Find where the given text appears and provide that cell's center as [X, Y] coordinate. 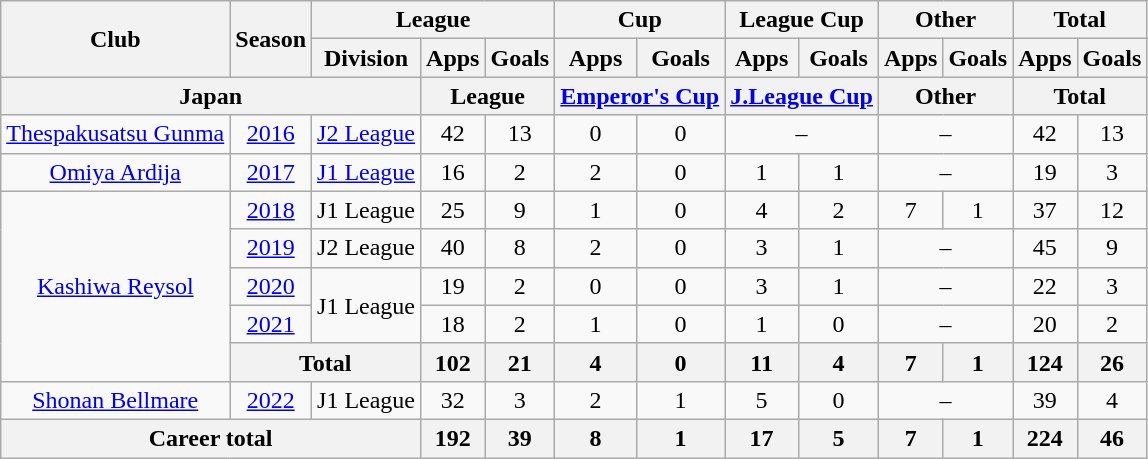
40 [453, 248]
22 [1045, 286]
45 [1045, 248]
18 [453, 324]
2016 [271, 134]
Omiya Ardija [116, 172]
Thespakusatsu Gunma [116, 134]
2019 [271, 248]
Cup [640, 20]
192 [453, 438]
124 [1045, 362]
26 [1112, 362]
224 [1045, 438]
Career total [211, 438]
J.League Cup [802, 96]
Season [271, 39]
2022 [271, 400]
16 [453, 172]
102 [453, 362]
25 [453, 210]
17 [762, 438]
Club [116, 39]
37 [1045, 210]
Japan [211, 96]
Emperor's Cup [640, 96]
2018 [271, 210]
21 [520, 362]
Division [366, 58]
2017 [271, 172]
2021 [271, 324]
League Cup [802, 20]
11 [762, 362]
Shonan Bellmare [116, 400]
2020 [271, 286]
12 [1112, 210]
32 [453, 400]
46 [1112, 438]
Kashiwa Reysol [116, 286]
20 [1045, 324]
